Search for the cell housing the specified text and yield its (x, y) center coordinate. 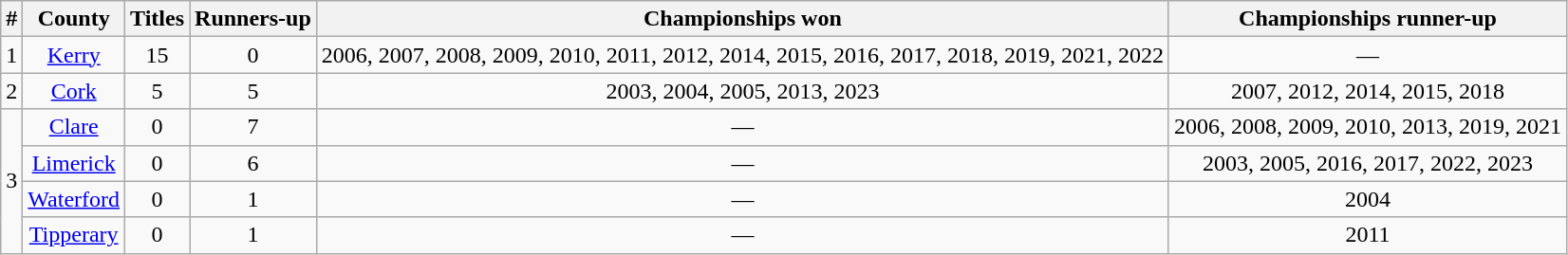
County (74, 19)
Runners-up (253, 19)
7 (253, 127)
Limerick (74, 163)
Cork (74, 91)
2006, 2008, 2009, 2010, 2013, 2019, 2021 (1367, 127)
Clare (74, 127)
6 (253, 163)
3 (11, 181)
Championships runner-up (1367, 19)
15 (158, 55)
# (11, 19)
2004 (1367, 199)
2003, 2005, 2016, 2017, 2022, 2023 (1367, 163)
2007, 2012, 2014, 2015, 2018 (1367, 91)
2011 (1367, 235)
Titles (158, 19)
Tipperary (74, 235)
Championships won (742, 19)
Waterford (74, 199)
Kerry (74, 55)
2003, 2004, 2005, 2013, 2023 (742, 91)
2 (11, 91)
2006, 2007, 2008, 2009, 2010, 2011, 2012, 2014, 2015, 2016, 2017, 2018, 2019, 2021, 2022 (742, 55)
